From the cell containing the given text, extract its center point as [x, y] coordinate. 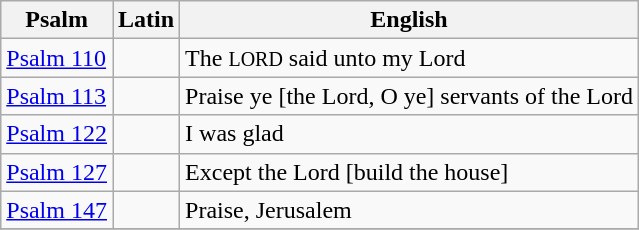
I was glad [410, 134]
Psalm 110 [57, 58]
The LORD said unto my Lord [410, 58]
Psalm 122 [57, 134]
Psalm 127 [57, 172]
Psalm 147 [57, 210]
Except the Lord [build the house] [410, 172]
Praise, Jerusalem [410, 210]
English [410, 20]
Psalm 113 [57, 96]
Psalm [57, 20]
Praise ye [the Lord, O ye] servants of the Lord [410, 96]
Latin [146, 20]
